Find where the given text appears and provide that cell's center as [x, y] coordinate. 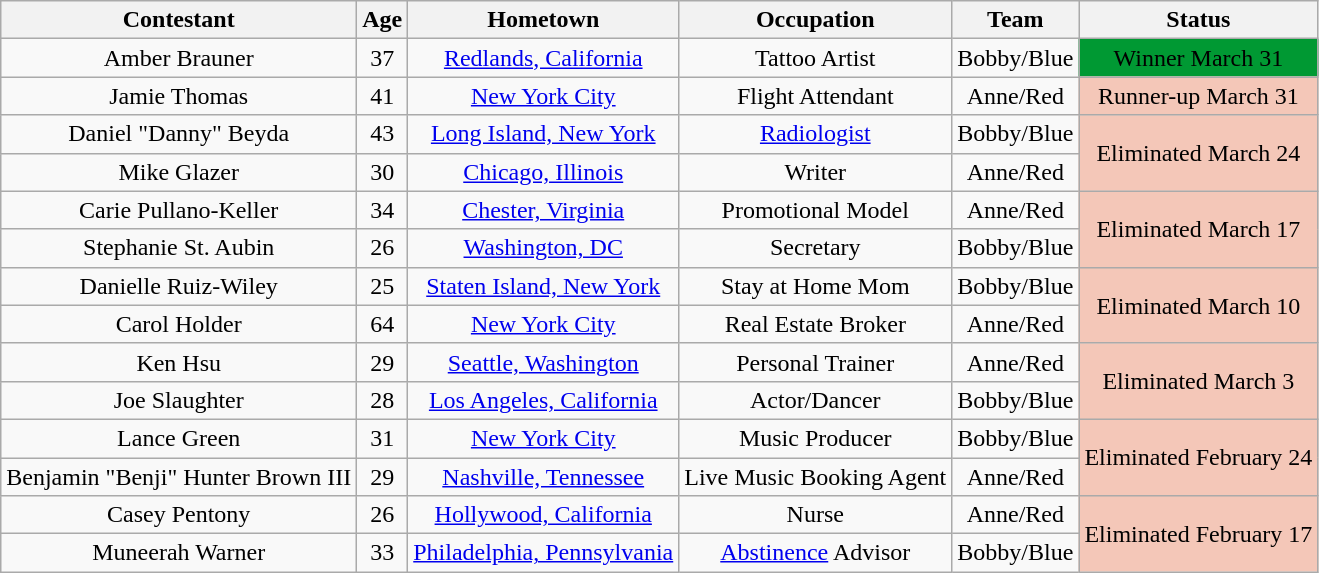
Eliminated March 10 [1198, 305]
Danielle Ruiz-Wiley [179, 286]
Nashville, Tennessee [544, 477]
Eliminated February 17 [1198, 534]
Runner-up March 31 [1198, 96]
Eliminated March 24 [1198, 153]
Amber Brauner [179, 58]
Mike Glazer [179, 172]
34 [382, 210]
Washington, DC [544, 248]
Team [1016, 20]
Casey Pentony [179, 515]
Occupation [816, 20]
Live Music Booking Agent [816, 477]
28 [382, 400]
25 [382, 286]
Hometown [544, 20]
Long Island, New York [544, 134]
Carol Holder [179, 324]
43 [382, 134]
Eliminated March 3 [1198, 381]
Age [382, 20]
31 [382, 438]
Los Angeles, California [544, 400]
Philadelphia, Pennsylvania [544, 553]
Nurse [816, 515]
Chicago, Illinois [544, 172]
Daniel "Danny" Beyda [179, 134]
Abstinence Advisor [816, 553]
Status [1198, 20]
Eliminated March 17 [1198, 229]
Stephanie St. Aubin [179, 248]
Eliminated February 24 [1198, 457]
Actor/Dancer [816, 400]
Redlands, California [544, 58]
Writer [816, 172]
Flight Attendant [816, 96]
Promotional Model [816, 210]
30 [382, 172]
41 [382, 96]
Hollywood, California [544, 515]
Radiologist [816, 134]
Chester, Virginia [544, 210]
Benjamin "Benji" Hunter Brown III [179, 477]
Contestant [179, 20]
Carie Pullano-Keller [179, 210]
Personal Trainer [816, 362]
Staten Island, New York [544, 286]
Secretary [816, 248]
Real Estate Broker [816, 324]
37 [382, 58]
Ken Hsu [179, 362]
Stay at Home Mom [816, 286]
64 [382, 324]
Seattle, Washington [544, 362]
Jamie Thomas [179, 96]
Music Producer [816, 438]
Tattoo Artist [816, 58]
Joe Slaughter [179, 400]
33 [382, 553]
Muneerah Warner [179, 553]
Lance Green [179, 438]
Winner March 31 [1198, 58]
